Return [X, Y] of the center of cell containing provided text 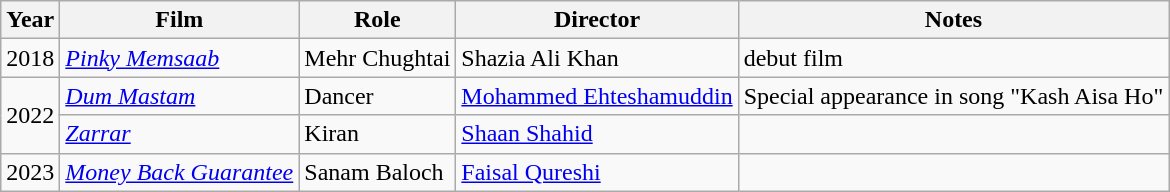
Role [378, 20]
Film [180, 20]
Dancer [378, 96]
2022 [30, 115]
Faisal Qureshi [597, 172]
Kiran [378, 134]
Pinky Memsaab [180, 58]
Shazia Ali Khan [597, 58]
Mehr Chughtai [378, 58]
2018 [30, 58]
Notes [954, 20]
Sanam Baloch [378, 172]
Year [30, 20]
2023 [30, 172]
Special appearance in song "Kash Aisa Ho" [954, 96]
Director [597, 20]
Mohammed Ehteshamuddin [597, 96]
Zarrar [180, 134]
Dum Mastam [180, 96]
debut film [954, 58]
Shaan Shahid [597, 134]
Money Back Guarantee [180, 172]
